Scan for the cell matching the given text and deliver its [X, Y] coordinate at center. 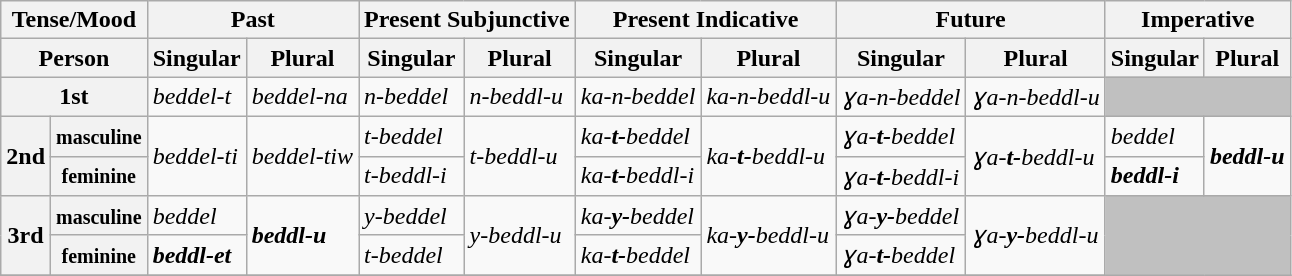
n-beddel [412, 97]
ɣa-n-beddel [901, 97]
1st [74, 97]
Future [970, 20]
3rd [26, 236]
ɣa-y-beddel [901, 216]
ka-n-beddl-u [768, 97]
ɣa-t-beddl-u [1036, 156]
Present Indicative [706, 20]
Past [252, 20]
ka-n-beddel [638, 97]
beddl-i [1154, 176]
beddel-t [196, 97]
ka-t-beddl-u [768, 156]
Person [74, 58]
n-beddl-u [520, 97]
ɣa-n-beddl-u [1036, 97]
ka-t-beddl-i [638, 176]
ka-y-beddel [638, 216]
y-beddel [412, 216]
beddel-na [302, 97]
Imperative [1198, 20]
beddel-tiw [302, 156]
Tense/Mood [74, 20]
y-beddl-u [520, 236]
beddl-et [196, 255]
t-beddl-u [520, 156]
2nd [26, 156]
t-beddl-i [412, 176]
ka-y-beddl-u [768, 236]
ɣa-t-beddl-i [901, 176]
beddel-ti [196, 156]
ɣa-y-beddl-u [1036, 236]
Present Subjunctive [468, 20]
